Output the [x, y] coordinate of the center of the cell containing the given text.  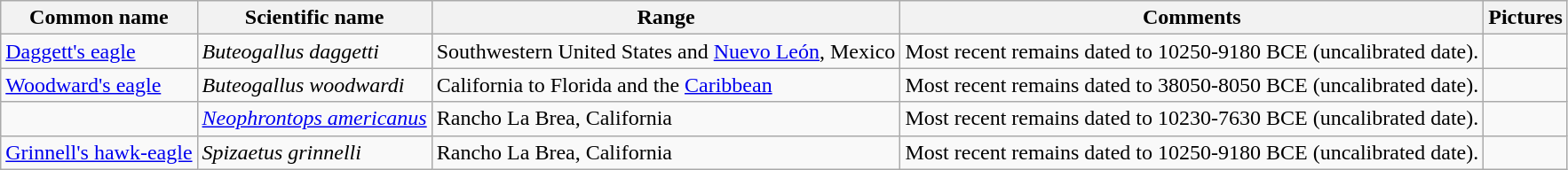
Spizaetus grinnelli [314, 152]
California to Florida and the Caribbean [666, 85]
Neophrontops americanus [314, 119]
Buteogallus woodwardi [314, 85]
Southwestern United States and Nuevo León, Mexico [666, 51]
Comments [1192, 18]
Common name [99, 18]
Most recent remains dated to 38050-8050 BCE (uncalibrated date). [1192, 85]
Scientific name [314, 18]
Grinnell's hawk-eagle [99, 152]
Buteogallus daggetti [314, 51]
Woodward's eagle [99, 85]
Pictures [1525, 18]
Range [666, 18]
Daggett's eagle [99, 51]
Most recent remains dated to 10230-7630 BCE (uncalibrated date). [1192, 119]
